Scan for the cell matching the given text and deliver its [X, Y] coordinate at center. 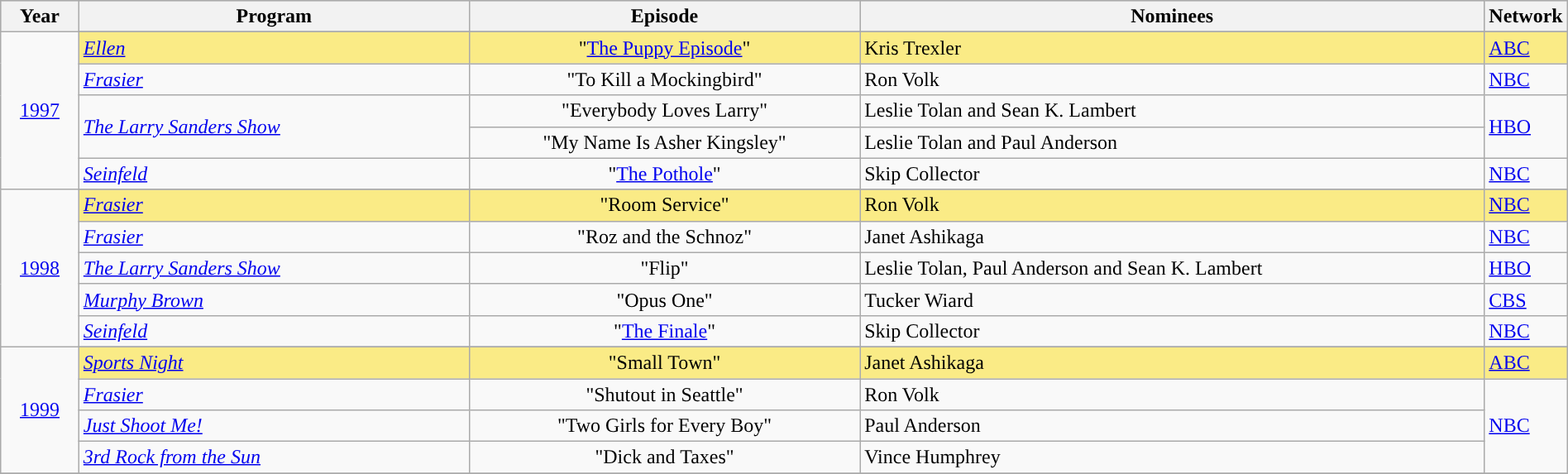
Nominees [1173, 17]
Network [1526, 17]
"My Name Is Asher Kingsley" [664, 142]
Sports Night [274, 362]
1998 [40, 268]
"The Puppy Episode" [664, 48]
1997 [40, 111]
"Room Service" [664, 205]
CBS [1526, 299]
"Dick and Taxes" [664, 457]
Tucker Wiard [1173, 299]
"Flip" [664, 268]
1999 [40, 409]
Year [40, 17]
"Shutout in Seattle" [664, 395]
Murphy Brown [274, 299]
Episode [664, 17]
3rd Rock from the Sun [274, 457]
Paul Anderson [1173, 426]
"Opus One" [664, 299]
"The Pothole" [664, 174]
Leslie Tolan, Paul Anderson and Sean K. Lambert [1173, 268]
"Everybody Loves Larry" [664, 111]
"Small Town" [664, 362]
Leslie Tolan and Paul Anderson [1173, 142]
Ellen [274, 48]
Vince Humphrey [1173, 457]
Just Shoot Me! [274, 426]
"Two Girls for Every Boy" [664, 426]
"The Finale" [664, 331]
"Roz and the Schnoz" [664, 237]
Leslie Tolan and Sean K. Lambert [1173, 111]
Kris Trexler [1173, 48]
Program [274, 17]
"To Kill a Mockingbird" [664, 79]
